Detect which cell encompasses the target text, then output its (X, Y) center coordinate. 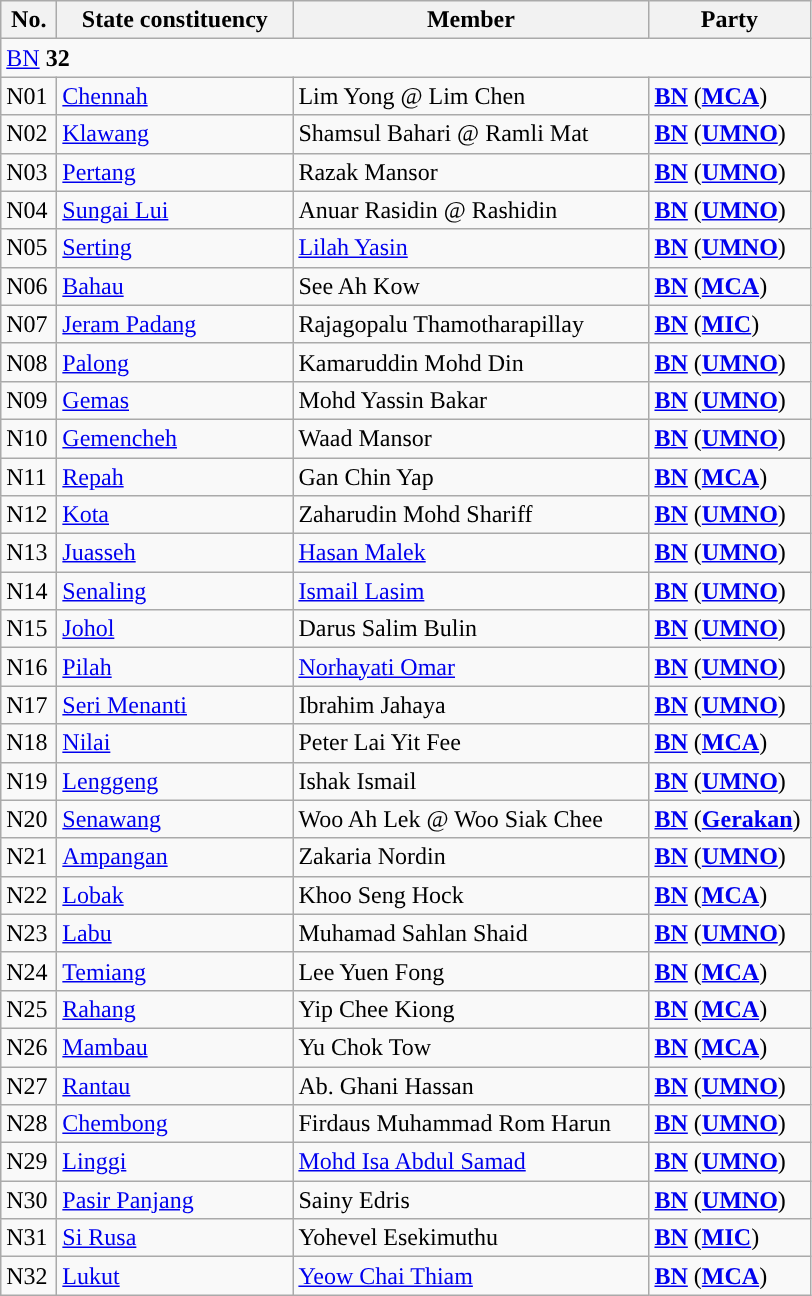
N12 (29, 515)
Kota (175, 515)
Yip Chee Kiong (471, 1009)
Zaharudin Mohd Shariff (471, 515)
N14 (29, 591)
Muhamad Sahlan Shaid (471, 933)
N31 (29, 1238)
N07 (29, 324)
Seri Menanti (175, 705)
Rajagopalu Thamotharapillay (471, 324)
Yeow Chai Thiam (471, 1276)
Razak Mansor (471, 172)
N16 (29, 667)
Zakaria Nordin (471, 857)
Sungai Lui (175, 210)
N01 (29, 96)
Mohd Isa Abdul Samad (471, 1162)
Darus Salim Bulin (471, 629)
Ab. Ghani Hassan (471, 1085)
Gemas (175, 400)
Si Rusa (175, 1238)
N03 (29, 172)
BN 32 (406, 58)
Lukut (175, 1276)
Lenggeng (175, 781)
Pilah (175, 667)
N19 (29, 781)
Norhayati Omar (471, 667)
N25 (29, 1009)
Juasseh (175, 553)
Lee Yuen Fong (471, 971)
N08 (29, 362)
Gemencheh (175, 438)
Khoo Seng Hock (471, 895)
Linggi (175, 1162)
N05 (29, 248)
Mambau (175, 1047)
Pasir Panjang (175, 1200)
Yu Chok Tow (471, 1047)
N32 (29, 1276)
Labu (175, 933)
Party (730, 20)
Woo Ah Lek @ Woo Siak Chee (471, 819)
Serting (175, 248)
BN (Gerakan) (730, 819)
Palong (175, 362)
N30 (29, 1200)
N22 (29, 895)
Chennah (175, 96)
N17 (29, 705)
Anuar Rasidin @ Rashidin (471, 210)
Klawang (175, 134)
Rantau (175, 1085)
N23 (29, 933)
N02 (29, 134)
N06 (29, 286)
Johol (175, 629)
Hasan Malek (471, 553)
N27 (29, 1085)
Waad Mansor (471, 438)
Temiang (175, 971)
Firdaus Muhammad Rom Harun (471, 1124)
Ampangan (175, 857)
Chembong (175, 1124)
Ibrahim Jahaya (471, 705)
Shamsul Bahari @ Ramli Mat (471, 134)
Member (471, 20)
Lilah Yasin (471, 248)
Yohevel Esekimuthu (471, 1238)
Pertang (175, 172)
State constituency (175, 20)
Sainy Edris (471, 1200)
Senawang (175, 819)
N18 (29, 743)
Ismail Lasim (471, 591)
Nilai (175, 743)
N20 (29, 819)
Bahau (175, 286)
Mohd Yassin Bakar (471, 400)
Lobak (175, 895)
Senaling (175, 591)
N13 (29, 553)
No. (29, 20)
N11 (29, 477)
Rahang (175, 1009)
Gan Chin Yap (471, 477)
N09 (29, 400)
Peter Lai Yit Fee (471, 743)
N24 (29, 971)
Jeram Padang (175, 324)
N29 (29, 1162)
See Ah Kow (471, 286)
N15 (29, 629)
Ishak Ismail (471, 781)
N26 (29, 1047)
N21 (29, 857)
Repah (175, 477)
Lim Yong @ Lim Chen (471, 96)
Kamaruddin Mohd Din (471, 362)
N04 (29, 210)
N10 (29, 438)
N28 (29, 1124)
